Detect which cell encompasses the target text, then output its (x, y) center coordinate. 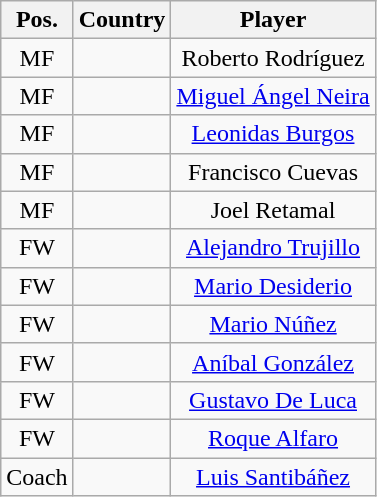
Player (273, 20)
Mario Núñez (273, 324)
Alejandro Trujillo (273, 248)
Country (122, 20)
Coach (37, 477)
Roque Alfaro (273, 438)
Roberto Rodríguez (273, 58)
Gustavo De Luca (273, 400)
Francisco Cuevas (273, 172)
Luis Santibáñez (273, 477)
Miguel Ángel Neira (273, 96)
Joel Retamal (273, 210)
Aníbal González (273, 362)
Pos. (37, 20)
Mario Desiderio (273, 286)
Leonidas Burgos (273, 134)
